From the cell containing the given text, extract its center point as (X, Y) coordinate. 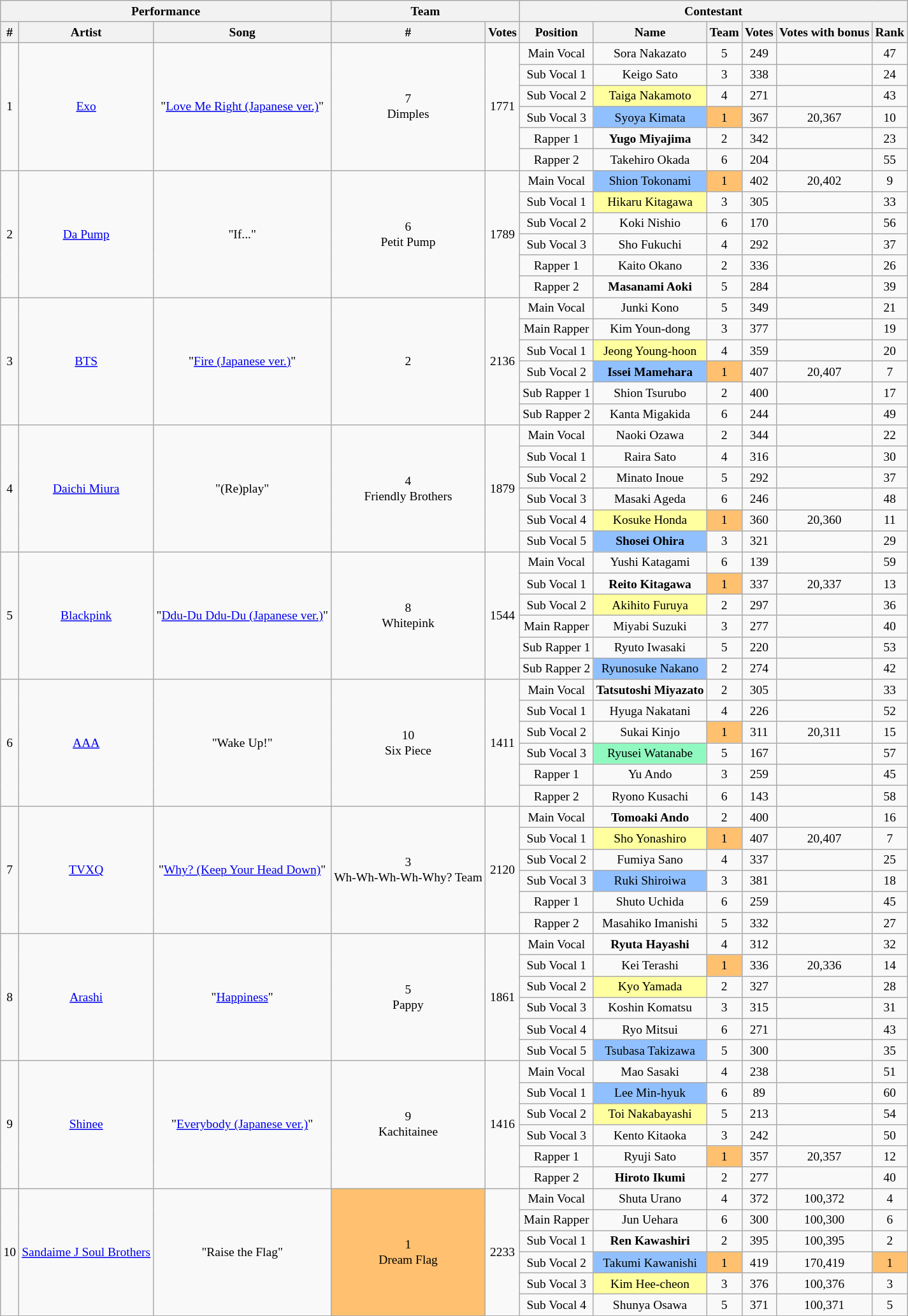
1544 (502, 616)
100,395 (825, 1241)
Hyuga Nakatani (650, 711)
1789 (502, 234)
327 (759, 987)
53 (890, 647)
50 (890, 1136)
100,300 (825, 1220)
220 (759, 647)
12 (890, 1156)
2120 (502, 870)
315 (759, 1008)
Ryunosuke Nakano (650, 668)
274 (759, 668)
Sukai Kinjo (650, 732)
"Happiness" (242, 997)
47 (890, 54)
20,336 (825, 965)
311 (759, 732)
4Friendly Brothers (408, 488)
Keigo Sato (650, 75)
Tatsutoshi Miyazato (650, 690)
39 (890, 287)
Takumi Kawanishi (650, 1262)
170 (759, 223)
24 (890, 75)
376 (759, 1283)
Kosuke Honda (650, 520)
1411 (502, 743)
419 (759, 1262)
312 (759, 944)
8Whitepink (408, 616)
349 (759, 308)
Minato Inoue (650, 478)
15 (890, 732)
143 (759, 795)
377 (759, 329)
Kanta Migakida (650, 414)
381 (759, 881)
Ryusei Watanabe (650, 753)
54 (890, 1114)
20,402 (825, 181)
Sora Nakazato (650, 54)
"Ddu-Du Ddu-Du (Japanese ver.)" (242, 616)
342 (759, 138)
Kyo Yamada (650, 987)
359 (759, 351)
20,337 (825, 584)
100,376 (825, 1283)
Performance (166, 11)
"Wake Up!" (242, 743)
Issei Mamehara (650, 372)
395 (759, 1241)
242 (759, 1136)
Kei Terashi (650, 965)
Junki Kono (650, 308)
Miyabi Suzuki (650, 626)
"If..." (242, 234)
1416 (502, 1125)
18 (890, 881)
9Kachitainee (408, 1125)
Daichi Miura (87, 488)
Lee Min-hyuk (650, 1092)
51 (890, 1072)
Tomoaki Ando (650, 817)
Da Pump (87, 234)
Hikaru Kitagawa (650, 201)
23 (890, 138)
Masaki Ageda (650, 498)
7Dimples (408, 106)
Ryo Mitsui (650, 1029)
Koshin Komatsu (650, 1008)
20,360 (825, 520)
11 (890, 520)
170,419 (825, 1262)
"Raise the Flag" (242, 1252)
100,371 (825, 1305)
Ryuta Hayashi (650, 944)
Shuto Uchida (650, 902)
58 (890, 795)
29 (890, 542)
Shion Tokonami (650, 181)
100,372 (825, 1198)
Syoya Kimata (650, 117)
284 (759, 287)
14 (890, 965)
Jeong Young-hoon (650, 351)
28 (890, 987)
Shion Tsurubo (650, 393)
Koki Nishio (650, 223)
"(Re)play" (242, 488)
372 (759, 1198)
2233 (502, 1252)
25 (890, 859)
Rank (890, 32)
8 (10, 997)
57 (890, 753)
Jun Uehara (650, 1220)
32 (890, 944)
297 (759, 605)
3Wh-Wh-Wh-Wh-Why? Team (408, 870)
AAA (87, 743)
"Why? (Keep Your Head Down)" (242, 870)
Takehiro Okada (650, 159)
17 (890, 393)
42 (890, 668)
226 (759, 711)
Shinee (87, 1125)
Ryuto Iwasaki (650, 647)
332 (759, 923)
Naoki Ozawa (650, 435)
Exo (87, 106)
Raira Sato (650, 456)
20,367 (825, 117)
Mao Sasaki (650, 1072)
22 (890, 435)
Masahiko Imanishi (650, 923)
13 (890, 584)
21 (890, 308)
Kento Kitaoka (650, 1136)
360 (759, 520)
402 (759, 181)
344 (759, 435)
244 (759, 414)
19 (890, 329)
371 (759, 1305)
60 (890, 1092)
Toi Nakabayashi (650, 1114)
56 (890, 223)
1Dream Flag (408, 1252)
BTS (87, 361)
367 (759, 117)
Shunya Osawa (650, 1305)
Kim Hee-cheon (650, 1283)
2136 (502, 361)
Akihito Furuya (650, 605)
TVXQ (87, 870)
Yugo Miyajima (650, 138)
55 (890, 159)
"Fire (Japanese ver.)" (242, 361)
Masanami Aoki (650, 287)
35 (890, 1050)
Blackpink (87, 616)
Name (650, 32)
"Love Me Right (Japanese ver.)" (242, 106)
1879 (502, 488)
Artist (87, 32)
49 (890, 414)
246 (759, 498)
357 (759, 1156)
Arashi (87, 997)
Sandaime J Soul Brothers (87, 1252)
Sho Yonashiro (650, 839)
1861 (502, 997)
48 (890, 498)
Yushi Katagami (650, 562)
238 (759, 1072)
316 (759, 456)
59 (890, 562)
338 (759, 75)
Kaito Okano (650, 265)
20 (890, 351)
16 (890, 817)
36 (890, 605)
Tsubasa Takizawa (650, 1050)
5Pappy (408, 997)
Fumiya Sano (650, 859)
10Six Piece (408, 743)
Hiroto Ikumi (650, 1178)
Position (557, 32)
Reito Kitagawa (650, 584)
139 (759, 562)
"Everybody (Japanese ver.)" (242, 1125)
Votes with bonus (825, 32)
213 (759, 1114)
Contestant (714, 11)
20,311 (825, 732)
52 (890, 711)
31 (890, 1008)
167 (759, 753)
27 (890, 923)
Taiga Nakamoto (650, 96)
Sho Fukuchi (650, 245)
20,357 (825, 1156)
Kim Youn-dong (650, 329)
Yu Ando (650, 775)
Shosei Ohira (650, 542)
Song (242, 32)
Ryuji Sato (650, 1156)
321 (759, 542)
26 (890, 265)
Ren Kawashiri (650, 1241)
Shuta Urano (650, 1198)
249 (759, 54)
30 (890, 456)
Ruki Shiroiwa (650, 881)
89 (759, 1092)
204 (759, 159)
6Petit Pump (408, 234)
1771 (502, 106)
Ryono Kusachi (650, 795)
